For the text-containing cell, return its midpoint in (x, y) coordinate format. 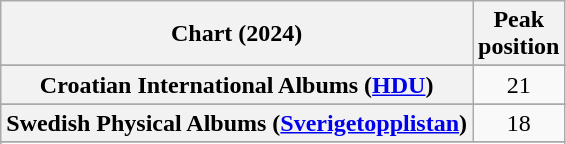
21 (519, 85)
Chart (2024) (237, 34)
Croatian International Albums (HDU) (237, 85)
Swedish Physical Albums (Sverigetopplistan) (237, 123)
Peakposition (519, 34)
18 (519, 123)
